Provide the [x, y] coordinate of the cell's center where the given text is located.  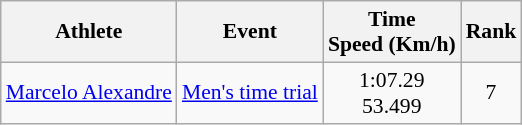
Marcelo Alexandre [89, 92]
Athlete [89, 32]
Event [250, 32]
7 [492, 92]
Men's time trial [250, 92]
Rank [492, 32]
1:07.2953.499 [392, 92]
TimeSpeed (Km/h) [392, 32]
